Locate the cell with the specified text and output its [x, y] center coordinate. 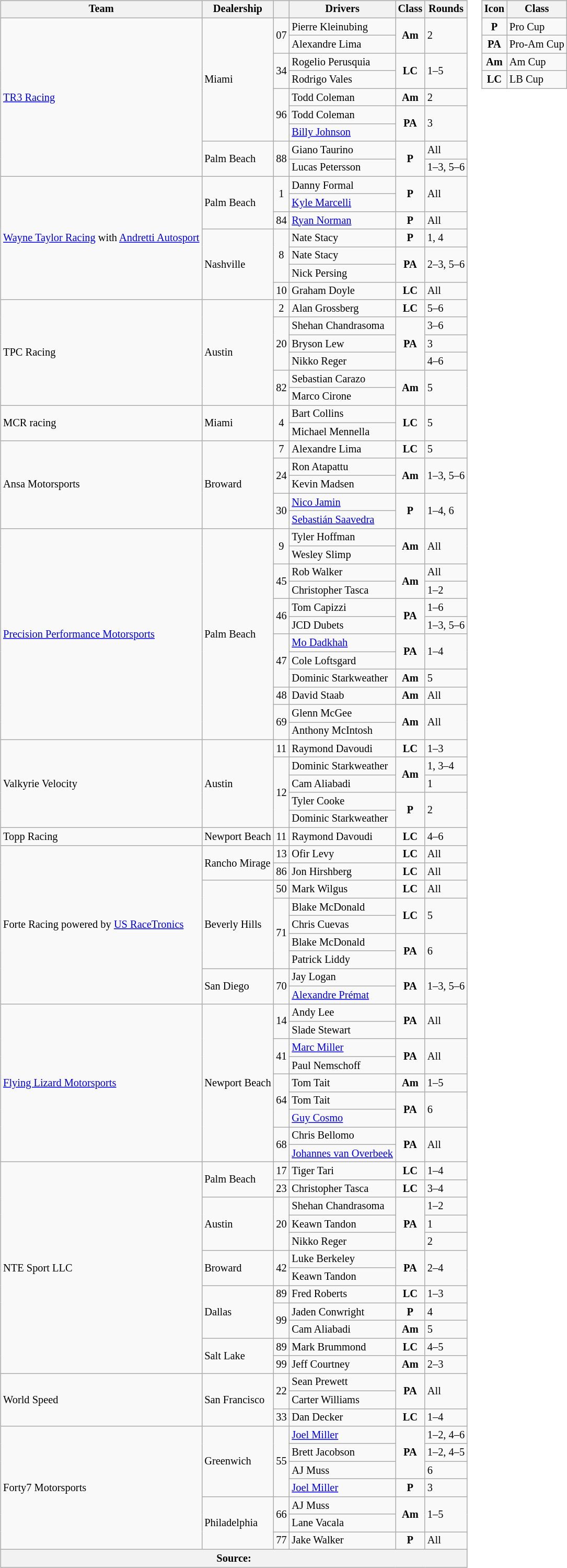
70 [281, 986]
San Francisco [237, 1400]
10 [281, 291]
World Speed [101, 1400]
7 [281, 449]
Graham Doyle [342, 291]
Mark Wilgus [342, 889]
Billy Johnson [342, 132]
3–4 [446, 1189]
Jon Hirshberg [342, 872]
Mark Brummond [342, 1347]
45 [281, 582]
Brett Jacobson [342, 1452]
64 [281, 1100]
Jake Walker [342, 1541]
Dealership [237, 9]
Tom Capizzi [342, 608]
46 [281, 616]
Lucas Petersson [342, 168]
55 [281, 1461]
88 [281, 159]
Patrick Liddy [342, 960]
Source: [234, 1558]
1–2, 4–5 [446, 1452]
48 [281, 696]
66 [281, 1514]
Team [101, 9]
Drivers [342, 9]
Cole Loftsgard [342, 661]
2–3, 5–6 [446, 265]
Giano Taurino [342, 150]
Rob Walker [342, 573]
NTE Sport LLC [101, 1268]
2–3 [446, 1365]
Ofir Levy [342, 854]
Valkyrie Velocity [101, 783]
Alexandre Prémat [342, 995]
Chris Bellomo [342, 1136]
Dan Decker [342, 1417]
47 [281, 660]
71 [281, 933]
1–4, 6 [446, 510]
77 [281, 1541]
David Staab [342, 696]
Salt Lake [237, 1356]
Slade Stewart [342, 1030]
Glenn McGee [342, 713]
Guy Cosmo [342, 1118]
Kyle Marcelli [342, 203]
1, 4 [446, 238]
Beverly Hills [237, 924]
3–6 [446, 326]
TPC Racing [101, 353]
Jaden Conwright [342, 1312]
Tiger Tari [342, 1171]
Pro-Am Cup [537, 44]
Johannes van Overbeek [342, 1153]
82 [281, 387]
Ansa Motorsports [101, 484]
14 [281, 1021]
Anthony McIntosh [342, 731]
Kevin Madsen [342, 484]
LB Cup [537, 79]
Chris Cuevas [342, 925]
50 [281, 889]
34 [281, 71]
23 [281, 1189]
1–6 [446, 608]
Rounds [446, 9]
9 [281, 546]
Ron Atapattu [342, 467]
Wesley Slimp [342, 555]
Icon [494, 9]
Tyler Hoffman [342, 537]
Andy Lee [342, 1013]
33 [281, 1417]
Marc Miller [342, 1048]
MCR racing [101, 423]
Nick Persing [342, 273]
Am Cup [537, 62]
Sebastián Saavedra [342, 520]
12 [281, 793]
Luke Berkeley [342, 1259]
Rodrigo Vales [342, 79]
13 [281, 854]
Wayne Taylor Racing with Andretti Autosport [101, 238]
86 [281, 872]
4–5 [446, 1347]
Philadelphia [237, 1523]
42 [281, 1268]
San Diego [237, 986]
Pro Cup [537, 27]
Marco Cirone [342, 396]
Paul Nemschoff [342, 1065]
30 [281, 510]
Danny Formal [342, 185]
Precision Performance Motorsports [101, 634]
JCD Dubets [342, 626]
Carter Williams [342, 1400]
Nico Jamin [342, 502]
69 [281, 722]
Forty7 Motorsports [101, 1488]
2–4 [446, 1268]
22 [281, 1391]
Lane Vacala [342, 1523]
Forte Racing powered by US RaceTronics [101, 925]
07 [281, 36]
Topp Racing [101, 836]
96 [281, 115]
Rancho Mirage [237, 863]
Greenwich [237, 1461]
Bart Collins [342, 414]
24 [281, 476]
Pierre Kleinubing [342, 27]
Rogelio Perusquia [342, 62]
68 [281, 1144]
Tyler Cooke [342, 801]
Alan Grossberg [342, 309]
5–6 [446, 309]
Dallas [237, 1312]
Sean Prewett [342, 1382]
Bryson Lew [342, 344]
Nashville [237, 265]
Jeff Courtney [342, 1365]
Fred Roberts [342, 1294]
Jay Logan [342, 978]
1, 3–4 [446, 766]
1–2, 4–6 [446, 1435]
84 [281, 221]
8 [281, 255]
17 [281, 1171]
Flying Lizard Motorsports [101, 1083]
Mo Dadkhah [342, 643]
Sebastian Carazo [342, 379]
Michael Mennella [342, 431]
41 [281, 1056]
Ryan Norman [342, 221]
TR3 Racing [101, 97]
